Return [x, y] of the center of cell containing provided text 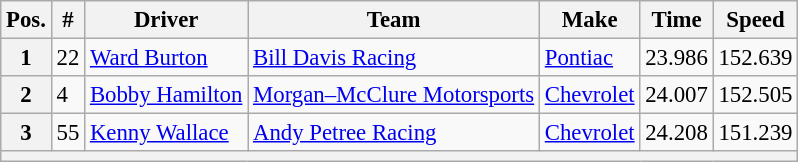
Driver [166, 20]
# [68, 20]
151.239 [756, 133]
24.007 [676, 95]
24.208 [676, 133]
23.986 [676, 58]
152.639 [756, 58]
2 [26, 95]
Morgan–McClure Motorsports [394, 95]
22 [68, 58]
55 [68, 133]
152.505 [756, 95]
Make [589, 20]
Pontiac [589, 58]
Kenny Wallace [166, 133]
Pos. [26, 20]
3 [26, 133]
Andy Petree Racing [394, 133]
Bobby Hamilton [166, 95]
Time [676, 20]
4 [68, 95]
Ward Burton [166, 58]
Speed [756, 20]
Bill Davis Racing [394, 58]
Team [394, 20]
1 [26, 58]
